Extract the (x, y) coordinate from the center of the cell holding the provided text.  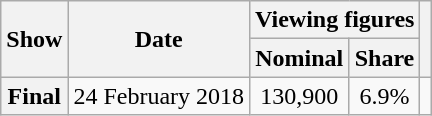
Date (159, 39)
Nominal (300, 58)
130,900 (300, 96)
Share (384, 58)
Viewing figures (335, 20)
6.9% (384, 96)
Show (34, 39)
24 February 2018 (159, 96)
Final (34, 96)
